Identify which cell holds the provided text, then report its (X, Y) central coordinate. 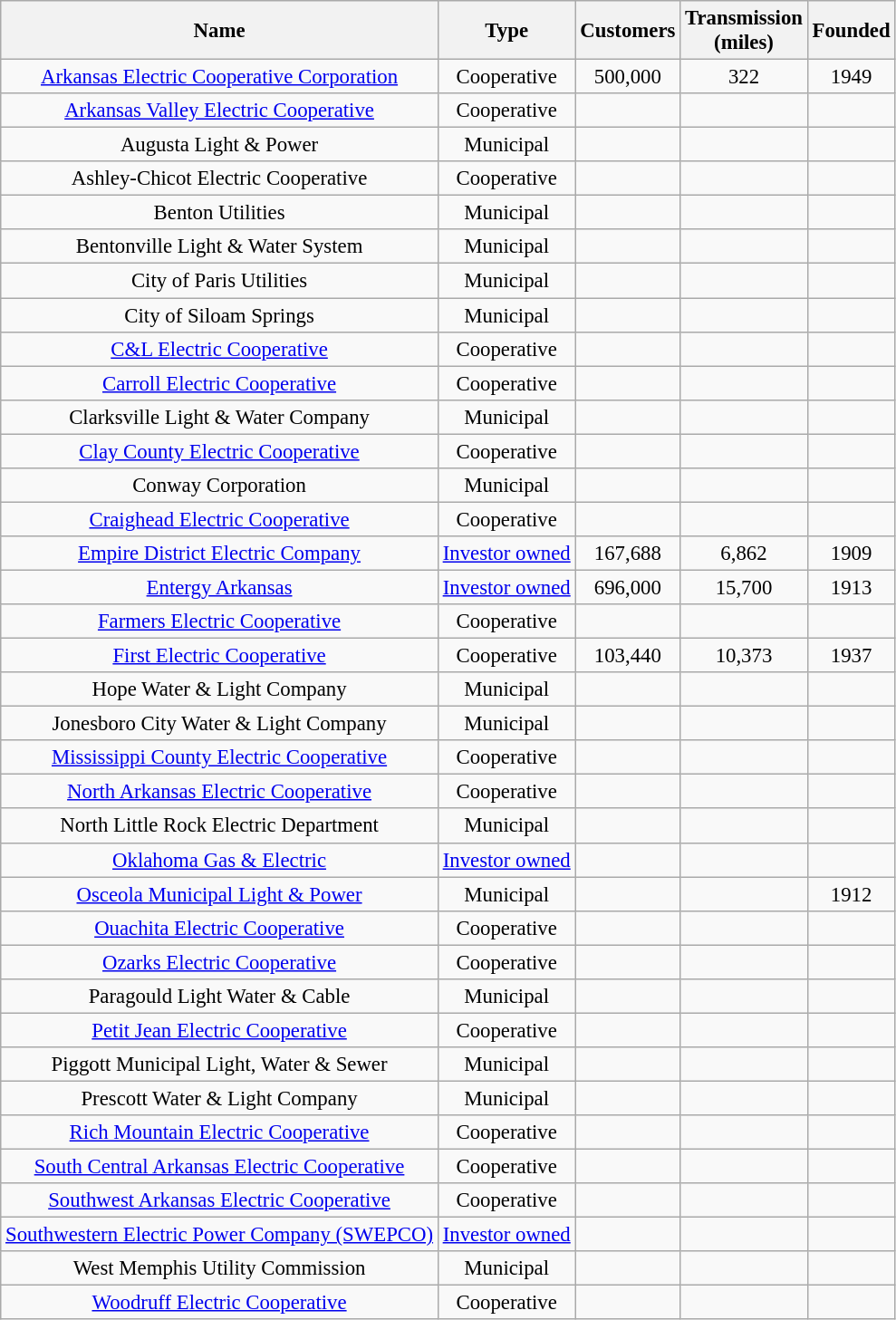
Farmers Electric Cooperative (219, 621)
Southwestern Electric Power Company (SWEPCO) (219, 1235)
Mississippi County Electric Cooperative (219, 757)
Customers (628, 31)
Ozarks Electric Cooperative (219, 962)
Carroll Electric Cooperative (219, 383)
Osceola Municipal Light & Power (219, 894)
10,373 (745, 656)
North Little Rock Electric Department (219, 826)
C&L Electric Cooperative (219, 349)
Piggott Municipal Light, Water & Sewer (219, 1065)
Clay County Electric Cooperative (219, 451)
Augusta Light & Power (219, 145)
First Electric Cooperative (219, 656)
South Central Arkansas Electric Cooperative (219, 1167)
Name (219, 31)
Rich Mountain Electric Cooperative (219, 1132)
Benton Utilities (219, 213)
15,700 (745, 587)
City of Siloam Springs (219, 315)
Arkansas Electric Cooperative Corporation (219, 77)
City of Paris Utilities (219, 281)
1912 (852, 894)
1937 (852, 656)
North Arkansas Electric Cooperative (219, 792)
Founded (852, 31)
Bentonville Light & Water System (219, 247)
Petit Jean Electric Cooperative (219, 1030)
Entergy Arkansas (219, 587)
Oklahoma Gas & Electric (219, 860)
Southwest Arkansas Electric Cooperative (219, 1200)
Craighead Electric Cooperative (219, 519)
West Memphis Utility Commission (219, 1268)
Jonesboro City Water & Light Company (219, 724)
Transmission (miles) (745, 31)
Ashley-Chicot Electric Cooperative (219, 178)
500,000 (628, 77)
Arkansas Valley Electric Cooperative (219, 111)
Clarksville Light & Water Company (219, 417)
Paragould Light Water & Cable (219, 997)
Type (506, 31)
Empire District Electric Company (219, 554)
1949 (852, 77)
322 (745, 77)
1913 (852, 587)
6,862 (745, 554)
1909 (852, 554)
Hope Water & Light Company (219, 689)
Prescott Water & Light Company (219, 1098)
167,688 (628, 554)
Woodruff Electric Cooperative (219, 1303)
Ouachita Electric Cooperative (219, 928)
Conway Corporation (219, 486)
103,440 (628, 656)
696,000 (628, 587)
